Extract the (x, y) coordinate from the center of the cell holding the provided text.  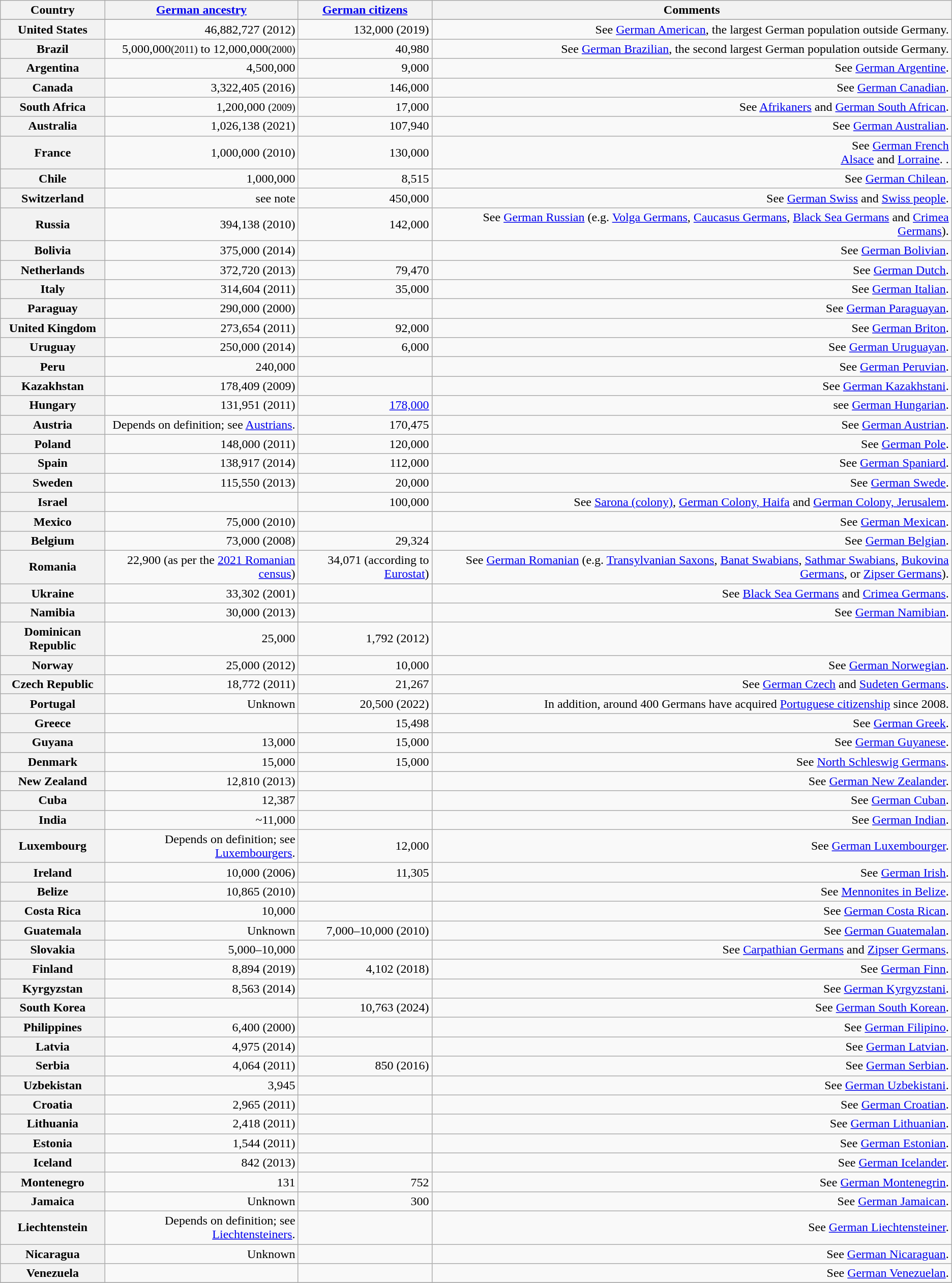
See German Serbian. (692, 1066)
5,000,000(2011) to 12,000,000(2000) (201, 49)
Brazil (53, 49)
12,810 (2013) (201, 781)
See German Nicaraguan. (692, 1254)
Ukraine (53, 593)
15,498 (365, 723)
See German Indian. (692, 820)
4,102 (2018) (365, 969)
See German Croatian. (692, 1105)
See German Dutch. (692, 270)
See German Costa Rican. (692, 911)
France (53, 153)
25,000 (2012) (201, 665)
6,400 (2000) (201, 1027)
132,000 (2019) (365, 29)
Australia (53, 126)
Serbia (53, 1066)
See German Jamaican. (692, 1201)
10,000 (2006) (201, 872)
29,324 (365, 541)
See German Belgian. (692, 541)
See German Spaniard. (692, 463)
New Zealand (53, 781)
5,000–10,000 (201, 950)
Netherlands (53, 270)
See German Namibian. (692, 613)
25,000 (201, 639)
10,763 (2024) (365, 1008)
Finland (53, 969)
250,000 (2014) (201, 347)
United States (53, 29)
See German Czech and Sudeten Germans. (692, 684)
Romania (53, 566)
107,940 (365, 126)
See German Brazilian, the second largest German population outside Germany. (692, 49)
Kyrgyzstan (53, 989)
Italy (53, 289)
Slovakia (53, 950)
1,000,000 (201, 178)
See German Italian. (692, 289)
Comments (692, 10)
20,500 (2022) (365, 704)
In addition, around 400 Germans have acquired Portuguese citizenship since 2008. (692, 704)
See German Swiss and Swiss people. (692, 198)
See German Pole. (692, 444)
See German Russian (e.g. Volga Germans, Caucasus Germans, Black Sea Germans and Crimea Germans). (692, 224)
752 (365, 1182)
See Black Sea Germans and Crimea Germans. (692, 593)
1,792 (2012) (365, 639)
13,000 (201, 742)
See German Peruvian. (692, 367)
See North Schleswig Germans. (692, 762)
1,200,000 (2009) (201, 107)
4,064 (2011) (201, 1066)
See Carpathian Germans and Zipser Germans. (692, 950)
See German Norwegian. (692, 665)
4,500,000 (201, 68)
8,894 (2019) (201, 969)
See German Montenegrin. (692, 1182)
138,917 (2014) (201, 463)
See German Estonian. (692, 1143)
Kazakhstan (53, 386)
Depends on definition; see Liechtensteiners. (201, 1228)
See German Kazakhstani. (692, 386)
Guatemala (53, 930)
German citizens (365, 10)
17,000 (365, 107)
1,026,138 (2021) (201, 126)
See German Guyanese. (692, 742)
100,000 (365, 502)
290,000 (2000) (201, 309)
20,000 (365, 483)
Iceland (53, 1162)
9,000 (365, 68)
120,000 (365, 444)
Greece (53, 723)
Belgium (53, 541)
Croatia (53, 1105)
92,000 (365, 328)
See German Filipino. (692, 1027)
375,000 (2014) (201, 250)
See German Australian. (692, 126)
8,563 (2014) (201, 989)
79,470 (365, 270)
See German Kyrgyzstani. (692, 989)
Latvia (53, 1047)
Liechtenstein (53, 1228)
112,000 (365, 463)
South Africa (53, 107)
See German American, the largest German population outside Germany. (692, 29)
22,900 (as per the 2021 Romanian census) (201, 566)
146,000 (365, 87)
See German Swede. (692, 483)
Belize (53, 891)
10,865 (2010) (201, 891)
3,322,405 (2016) (201, 87)
6,000 (365, 347)
21,267 (365, 684)
Depends on definition; see Luxembourgers. (201, 846)
See German Romanian (e.g. Transylvanian Saxons, Banat Swabians, Sathmar Swabians, Bukovina Germans, or Zipser Germans). (692, 566)
Philippines (53, 1027)
See German Irish. (692, 872)
Namibia (53, 613)
See German Cuban. (692, 800)
115,550 (2013) (201, 483)
178,000 (365, 405)
See German Guatemalan. (692, 930)
Czech Republic (53, 684)
75,000 (2010) (201, 521)
See Sarona (colony), German Colony, Haifa and German Colony, Jerusalem. (692, 502)
8,515 (365, 178)
Sweden (53, 483)
Guyana (53, 742)
See German Paraguayan. (692, 309)
See Mennonites in Belize. (692, 891)
Argentina (53, 68)
18,772 (2011) (201, 684)
Russia (53, 224)
7,000–10,000 (2010) (365, 930)
Denmark (53, 762)
India (53, 820)
33,302 (2001) (201, 593)
Uzbekistan (53, 1085)
148,000 (2011) (201, 444)
Nicaragua (53, 1254)
See German Argentine. (692, 68)
See German Finn. (692, 969)
131 (201, 1182)
34,071 (according to Eurostat) (365, 566)
German ancestry (201, 10)
Austria (53, 425)
See German Austrian. (692, 425)
300 (365, 1201)
See German FrenchAlsace and Lorraine. . (692, 153)
273,654 (2011) (201, 328)
See German Canadian. (692, 87)
73,000 (2008) (201, 541)
30,000 (2013) (201, 613)
See German Latvian. (692, 1047)
Lithuania (53, 1124)
12,387 (201, 800)
Mexico (53, 521)
Depends on definition; see Austrians. (201, 425)
Costa Rica (53, 911)
~11,000 (201, 820)
See German Uzbekistani. (692, 1085)
Israel (53, 502)
Venezuela (53, 1273)
See German Liechtensteiner. (692, 1228)
Estonia (53, 1143)
12,000 (365, 846)
2,965 (2011) (201, 1105)
Jamaica (53, 1201)
4,975 (2014) (201, 1047)
Ireland (53, 872)
Poland (53, 444)
Norway (53, 665)
See Afrikaners and German South African. (692, 107)
Canada (53, 87)
United Kingdom (53, 328)
170,475 (365, 425)
Dominican Republic (53, 639)
Paraguay (53, 309)
40,980 (365, 49)
See German Luxembourger. (692, 846)
178,409 (2009) (201, 386)
See German Greek. (692, 723)
See German Venezuelan. (692, 1273)
See German Briton. (692, 328)
314,604 (2011) (201, 289)
11,305 (365, 872)
Spain (53, 463)
See German Lithuanian. (692, 1124)
35,000 (365, 289)
450,000 (365, 198)
Portugal (53, 704)
See German Uruguayan. (692, 347)
Country (53, 10)
850 (2016) (365, 1066)
1,544 (2011) (201, 1143)
1,000,000 (2010) (201, 153)
Montenegro (53, 1182)
see German Hungarian. (692, 405)
see note (201, 198)
131,951 (2011) (201, 405)
Hungary (53, 405)
2,418 (2011) (201, 1124)
See German Bolivian. (692, 250)
Peru (53, 367)
Uruguay (53, 347)
Bolivia (53, 250)
South Korea (53, 1008)
130,000 (365, 153)
240,000 (201, 367)
Luxembourg (53, 846)
394,138 (2010) (201, 224)
142,000 (365, 224)
See German South Korean. (692, 1008)
3,945 (201, 1085)
842 (2013) (201, 1162)
Switzerland (53, 198)
See German Icelander. (692, 1162)
See German New Zealander. (692, 781)
46,882,727 (2012) (201, 29)
372,720 (2013) (201, 270)
Cuba (53, 800)
Chile (53, 178)
See German Mexican. (692, 521)
See German Chilean. (692, 178)
